Pinpoint the cell where the given text exists, returning its (X, Y) midpoint coordinate. 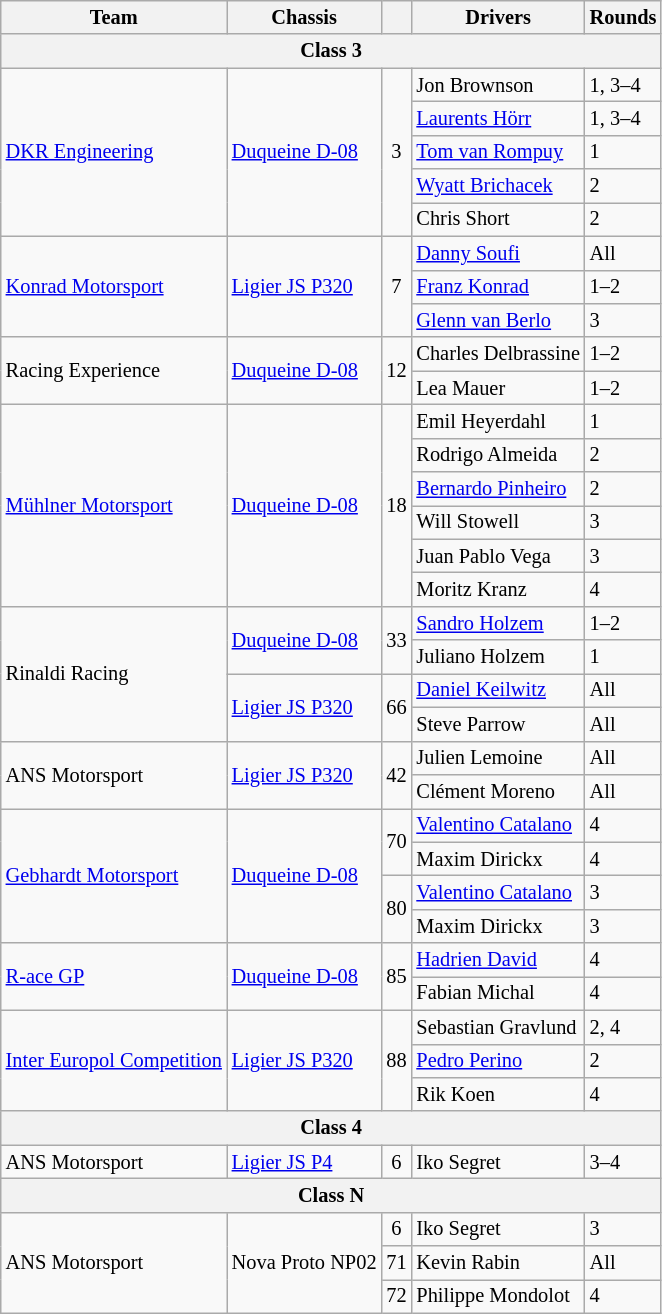
Franz Konrad (498, 287)
Rik Koen (498, 1094)
Juan Pablo Vega (498, 556)
Class N (332, 1195)
12 (396, 370)
Konrad Motorsport (114, 286)
Team (114, 17)
Juliano Holzem (498, 657)
42 (396, 774)
70 (396, 842)
2, 4 (624, 1027)
Chassis (304, 17)
Steve Parrow (498, 724)
Bernardo Pinheiro (498, 489)
Pedro Perino (498, 1061)
R-ace GP (114, 976)
Rinaldi Racing (114, 674)
66 (396, 706)
Inter Europol Competition (114, 1060)
88 (396, 1060)
Charles Delbrassine (498, 354)
Laurents Hörr (498, 118)
Fabian Michal (498, 993)
18 (396, 505)
85 (396, 976)
Sebastian Gravlund (498, 1027)
Gebhardt Motorsport (114, 876)
Racing Experience (114, 370)
Wyatt Brichacek (498, 186)
Nova Proto NP02 (304, 1262)
Clément Moreno (498, 791)
Emil Heyerdahl (498, 421)
33 (396, 640)
80 (396, 908)
71 (396, 1263)
Class 4 (332, 1128)
Lea Mauer (498, 388)
Will Stowell (498, 522)
Class 3 (332, 51)
Rounds (624, 17)
Kevin Rabin (498, 1263)
Rodrigo Almeida (498, 455)
7 (396, 286)
Jon Brownson (498, 85)
Julien Lemoine (498, 758)
Tom van Rompuy (498, 152)
Drivers (498, 17)
72 (396, 1296)
Glenn van Berlo (498, 320)
Mühlner Motorsport (114, 505)
Daniel Keilwitz (498, 690)
Hadrien David (498, 960)
Philippe Mondolot (498, 1296)
Moritz Kranz (498, 589)
3–4 (624, 1162)
Danny Soufi (498, 253)
Sandro Holzem (498, 623)
DKR Engineering (114, 152)
Chris Short (498, 219)
Ligier JS P4 (304, 1162)
